Identify which cell holds the provided text, then report its [x, y] central coordinate. 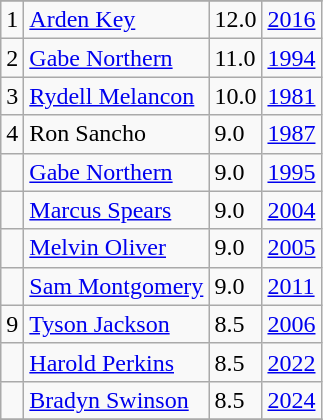
2011 [292, 286]
1994 [292, 58]
10.0 [236, 96]
1 [12, 20]
Melvin Oliver [116, 248]
2006 [292, 324]
2 [12, 58]
Arden Key [116, 20]
Bradyn Swinson [116, 400]
1981 [292, 96]
2024 [292, 400]
3 [12, 96]
Ron Sancho [116, 134]
11.0 [236, 58]
Rydell Melancon [116, 96]
Marcus Spears [116, 210]
Sam Montgomery [116, 286]
2004 [292, 210]
Tyson Jackson [116, 324]
1987 [292, 134]
Harold Perkins [116, 362]
2016 [292, 20]
4 [12, 134]
2022 [292, 362]
9 [12, 324]
12.0 [236, 20]
2005 [292, 248]
1995 [292, 172]
